Extract the (x, y) coordinate from the center of the cell holding the provided text.  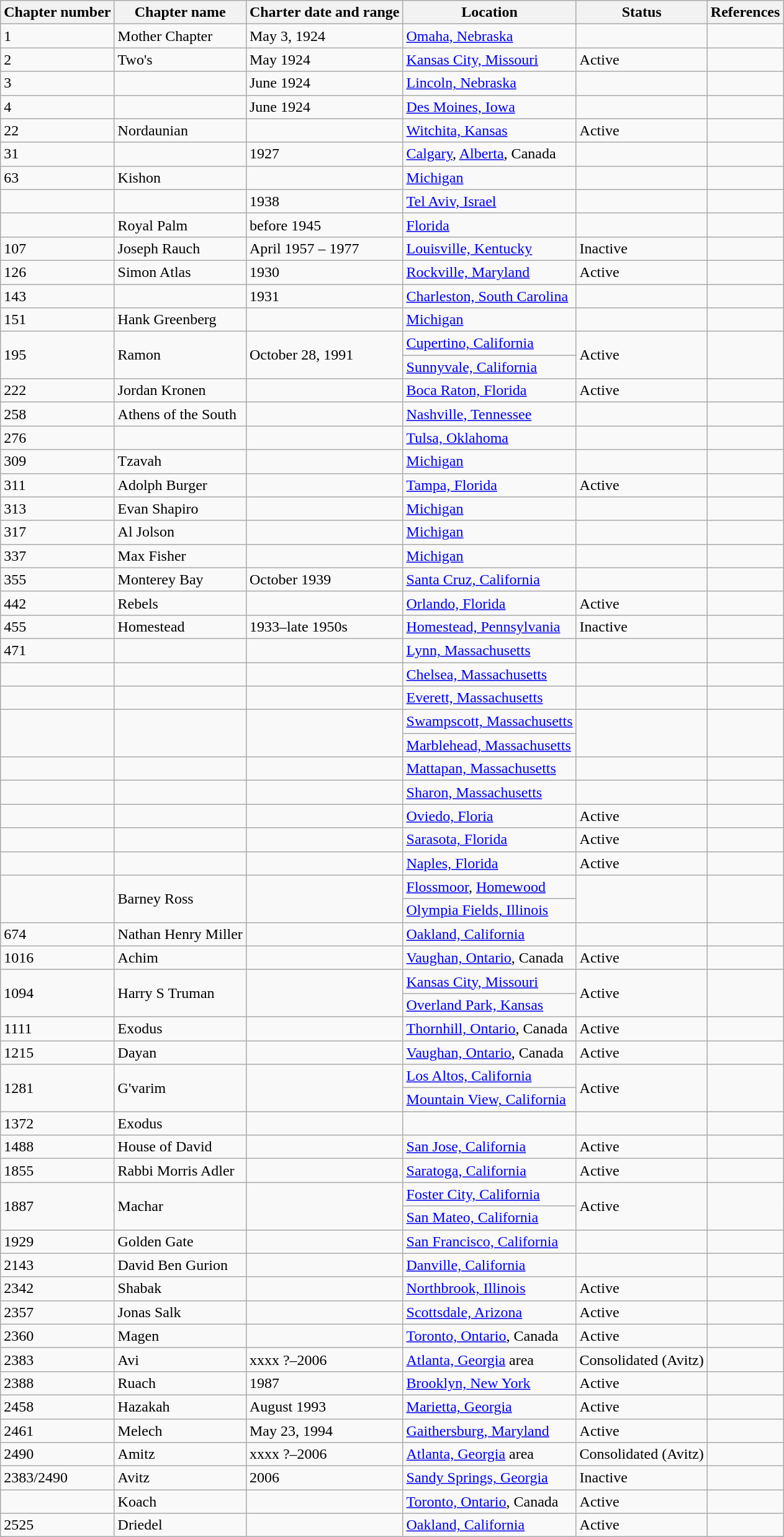
August 1993 (324, 1407)
Dayan (180, 1053)
May 1924 (324, 60)
San Jose, California (489, 1147)
674 (57, 934)
195 (57, 355)
1 (57, 36)
Tzavah (180, 461)
Omaha, Nebraska (489, 36)
2360 (57, 1336)
Amitz (180, 1454)
David Ben Gurion (180, 1265)
Golden Gate (180, 1241)
May 23, 1994 (324, 1430)
October 28, 1991 (324, 355)
313 (57, 509)
Location (489, 12)
337 (57, 556)
Tulsa, Oklahoma (489, 438)
Northbrook, Illinois (489, 1289)
1281 (57, 1088)
Nordaunian (180, 130)
Two's (180, 60)
1987 (324, 1383)
311 (57, 485)
Tel Aviv, Israel (489, 201)
2490 (57, 1454)
31 (57, 154)
Lincoln, Nebraska (489, 83)
Royal Palm (180, 225)
Machar (180, 1206)
G'varim (180, 1088)
Danville, California (489, 1265)
Marblehead, Massachusetts (489, 745)
Nashville, Tennessee (489, 414)
Charter date and range (324, 12)
4 (57, 107)
143 (57, 296)
October 1939 (324, 579)
Saratoga, California (489, 1171)
442 (57, 603)
2383 (57, 1359)
Louisville, Kentucky (489, 248)
22 (57, 130)
Thornhill, Ontario, Canada (489, 1028)
1933–late 1950s (324, 627)
Rockville, Maryland (489, 272)
Sandy Springs, Georgia (489, 1478)
Witchita, Kansas (489, 130)
455 (57, 627)
2006 (324, 1478)
Driedel (180, 1525)
Overland Park, Kansas (489, 1005)
Evan Shapiro (180, 509)
Kishon (180, 178)
Naples, Florida (489, 863)
1215 (57, 1053)
References (745, 12)
Chelsea, Massachusetts (489, 674)
1931 (324, 296)
Ramon (180, 355)
1930 (324, 272)
Tampa, Florida (489, 485)
San Francisco, California (489, 1241)
258 (57, 414)
Chapter number (57, 12)
Barney Ross (180, 899)
Achim (180, 958)
Calgary, Alberta, Canada (489, 154)
Adolph Burger (180, 485)
Charleston, South Carolina (489, 296)
Hazakah (180, 1407)
Al Jolson (180, 532)
Sharon, Massachusetts (489, 792)
Magen (180, 1336)
2357 (57, 1312)
107 (57, 248)
151 (57, 320)
Joseph Rauch (180, 248)
1094 (57, 993)
1938 (324, 201)
Flossmoor, Homewood (489, 887)
Harry S Truman (180, 993)
Status (642, 12)
1111 (57, 1028)
Koach (180, 1502)
Chapter name (180, 12)
222 (57, 391)
Lynn, Massachusetts (489, 650)
Gaithersburg, Maryland (489, 1430)
Hank Greenberg (180, 320)
Homestead, Pennsylvania (489, 627)
1887 (57, 1206)
276 (57, 438)
Everett, Massachusetts (489, 698)
Melech (180, 1430)
2461 (57, 1430)
Rebels (180, 603)
Mattapan, Massachusetts (489, 769)
Ruach (180, 1383)
Athens of the South (180, 414)
2143 (57, 1265)
126 (57, 272)
Avitz (180, 1478)
63 (57, 178)
Simon Atlas (180, 272)
1927 (324, 154)
2525 (57, 1525)
Nathan Henry Miller (180, 934)
Cupertino, California (489, 343)
2383/2490 (57, 1478)
Jordan Kronen (180, 391)
Avi (180, 1359)
Max Fisher (180, 556)
Shabak (180, 1289)
317 (57, 532)
1016 (57, 958)
Oviedo, Floria (489, 816)
309 (57, 461)
Mother Chapter (180, 36)
Mountain View, California (489, 1100)
1929 (57, 1241)
Los Altos, California (489, 1076)
Scottsdale, Arizona (489, 1312)
Boca Raton, Florida (489, 391)
Santa Cruz, California (489, 579)
Monterey Bay (180, 579)
Foster City, California (489, 1194)
Olympia Fields, Illinois (489, 910)
2458 (57, 1407)
1488 (57, 1147)
471 (57, 650)
Jonas Salk (180, 1312)
Marietta, Georgia (489, 1407)
2388 (57, 1383)
San Mateo, California (489, 1218)
Brooklyn, New York (489, 1383)
Des Moines, Iowa (489, 107)
Swampscott, Massachusetts (489, 722)
House of David (180, 1147)
April 1957 – 1977 (324, 248)
1855 (57, 1171)
before 1945 (324, 225)
2 (57, 60)
Rabbi Morris Adler (180, 1171)
Sarasota, Florida (489, 840)
May 3, 1924 (324, 36)
1372 (57, 1123)
Orlando, Florida (489, 603)
2342 (57, 1289)
355 (57, 579)
Florida (489, 225)
Sunnyvale, California (489, 367)
3 (57, 83)
Homestead (180, 627)
